Scan for the cell matching the given text and deliver its (X, Y) coordinate at center. 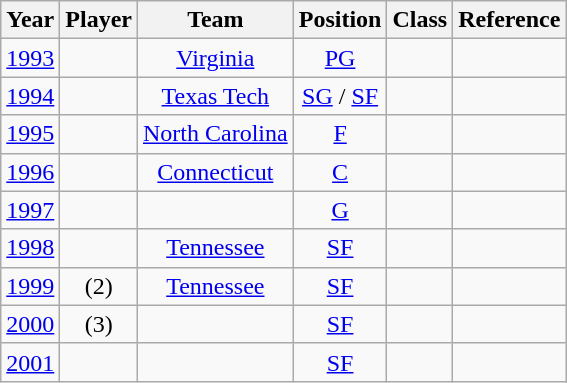
North Carolina (216, 134)
Year (30, 20)
1996 (30, 172)
2001 (30, 362)
Position (340, 20)
1998 (30, 248)
Reference (510, 20)
Class (420, 20)
1995 (30, 134)
2000 (30, 324)
1997 (30, 210)
PG (340, 58)
Team (216, 20)
Connecticut (216, 172)
Virginia (216, 58)
G (340, 210)
Texas Tech (216, 96)
C (340, 172)
Player (99, 20)
(2) (99, 286)
(3) (99, 324)
1999 (30, 286)
SG / SF (340, 96)
1993 (30, 58)
F (340, 134)
1994 (30, 96)
